From the cell containing the given text, extract its center point as (x, y) coordinate. 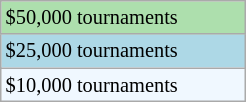
$10,000 tournaments (124, 85)
$25,000 tournaments (124, 51)
$50,000 tournaments (124, 17)
